Capture the cell that displays the provided text and extract its (x, y) central coordinate. 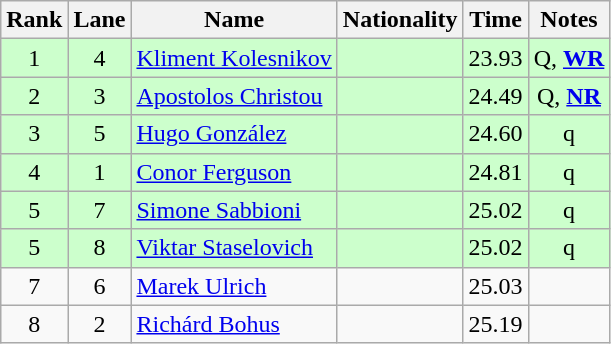
25.19 (496, 324)
Nationality (400, 20)
Simone Sabbioni (234, 210)
Time (496, 20)
Q, WR (569, 58)
Name (234, 20)
24.49 (496, 96)
23.93 (496, 58)
Conor Ferguson (234, 172)
Apostolos Christou (234, 96)
Viktar Staselovich (234, 248)
Kliment Kolesnikov (234, 58)
Hugo González (234, 134)
Lane (100, 20)
25.03 (496, 286)
24.81 (496, 172)
Marek Ulrich (234, 286)
Notes (569, 20)
Rank (34, 20)
Q, NR (569, 96)
6 (100, 286)
24.60 (496, 134)
Richárd Bohus (234, 324)
